Return [x, y] of the center of cell containing provided text 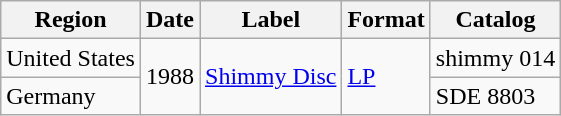
Region [71, 20]
Catalog [495, 20]
Label [271, 20]
Shimmy Disc [271, 77]
United States [71, 58]
shimmy 014 [495, 58]
Germany [71, 96]
Format [386, 20]
Date [170, 20]
1988 [170, 77]
SDE 8803 [495, 96]
LP [386, 77]
